Capture the cell that displays the provided text and extract its [x, y] central coordinate. 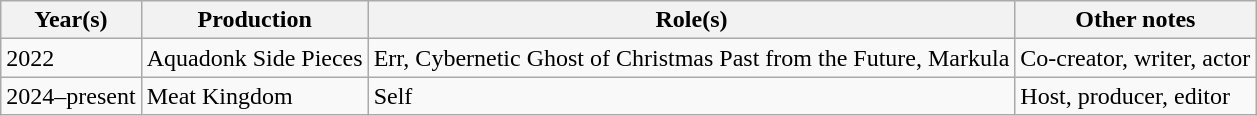
Year(s) [71, 20]
Self [692, 96]
2024–present [71, 96]
Other notes [1136, 20]
Aquadonk Side Pieces [254, 58]
Meat Kingdom [254, 96]
Production [254, 20]
2022 [71, 58]
Err, Cybernetic Ghost of Christmas Past from the Future, Markula [692, 58]
Co-creator, writer, actor [1136, 58]
Host, producer, editor [1136, 96]
Role(s) [692, 20]
